Extract the [X, Y] coordinate from the center of the cell holding the provided text.  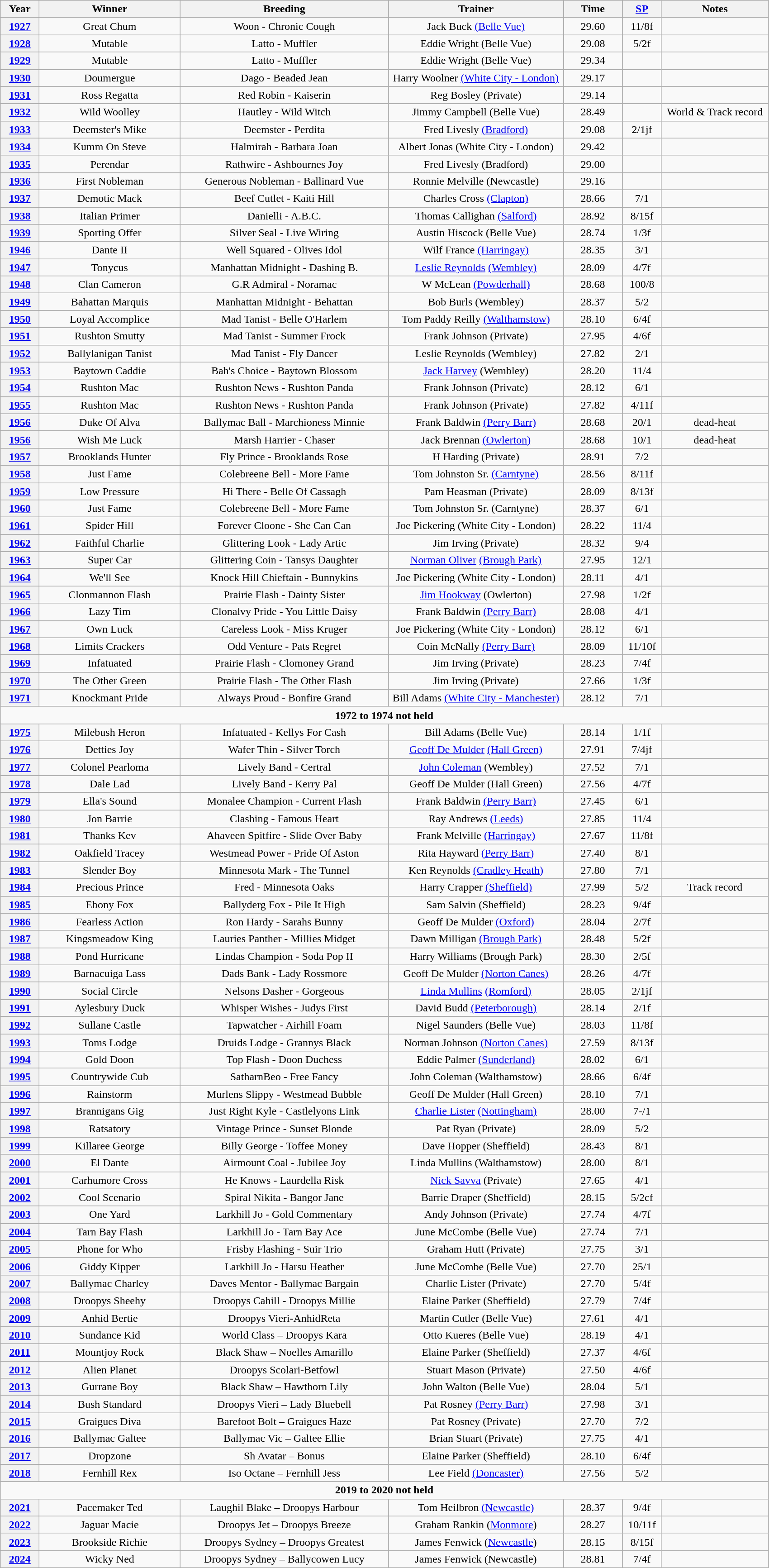
Druids Lodge - Grannys Black [284, 1042]
Aylesbury Duck [109, 1008]
Milebush Heron [109, 732]
1960 [20, 509]
Charles Cross (Clapton) [476, 198]
29.16 [593, 181]
1951 [20, 336]
2014 [20, 1404]
1935 [20, 164]
2024 [20, 1559]
Tonycus [109, 267]
Westmead Power - Pride Of Aston [284, 853]
Andy Johnson (Private) [476, 1215]
World Class – Droopys Kara [284, 1335]
Beef Cutlet - Kaiti Hill [284, 198]
27.79 [593, 1301]
Colonel Pearloma [109, 767]
John Coleman (Wembley) [476, 767]
Kumm On Steve [109, 147]
Limits Crackers [109, 646]
Thanks Kev [109, 836]
Harry Crapper (Sheffield) [476, 887]
1979 [20, 801]
1964 [20, 577]
1975 [20, 732]
2002 [20, 1197]
Prairie Flash - Dainty Sister [284, 595]
Clashing - Famous Heart [284, 819]
Lively Band - Kerry Pal [284, 784]
Charlie Lister (Nottingham) [476, 1111]
The Other Green [109, 681]
Anhid Bertie [109, 1318]
Brookside Richie [109, 1542]
28.19 [593, 1335]
Lazy Tim [109, 612]
1937 [20, 198]
9/4 [642, 543]
28.02 [593, 1060]
2011 [20, 1353]
10/11f [642, 1525]
1991 [20, 1008]
Bahattan Marquis [109, 302]
27.52 [593, 767]
Great Chum [109, 26]
1967 [20, 629]
Bob Burls (Wembley) [476, 302]
27.65 [593, 1180]
1931 [20, 95]
20/1 [642, 422]
Sullane Castle [109, 1025]
Pat Rosney (Perry Barr) [476, 1404]
28.91 [593, 457]
Sporting Offer [109, 233]
2016 [20, 1439]
1996 [20, 1094]
1955 [20, 405]
Hautley - Wild Witch [284, 112]
Jimmy Campbell (Belle Vue) [476, 112]
Geoff De Mulder (Norton Canes) [476, 973]
1978 [20, 784]
28.26 [593, 973]
Iso Octane – Fernhill Jess [284, 1473]
27.45 [593, 801]
Loyal Accomplice [109, 319]
H Harding (Private) [476, 457]
Reg Bosley (Private) [476, 95]
Dante II [109, 250]
Rita Hayward (Perry Barr) [476, 853]
Spiral Nikita - Bangor Jane [284, 1197]
28.03 [593, 1025]
Ron Hardy - Sarahs Bunny [284, 922]
Rathwire - Ashbournes Joy [284, 164]
Pam Heasman (Private) [476, 491]
Infatuated [109, 663]
Pacemaker Ted [109, 1507]
World & Track record [715, 112]
1933 [20, 129]
Woon - Chronic Cough [284, 26]
Spider Hill [109, 526]
Harry Williams (Brough Park) [476, 956]
Black Shaw – Hawthorn Lily [284, 1387]
Mad Tanist - Belle O'Harlem [284, 319]
2018 [20, 1473]
Coin McNally (Perry Barr) [476, 646]
27.99 [593, 887]
29.17 [593, 78]
2/1f [642, 1008]
Carhumore Cross [109, 1180]
27.80 [593, 870]
1958 [20, 474]
Tom Paddy Reilly (Walthamstow) [476, 319]
1990 [20, 991]
Austin Hiscock (Belle Vue) [476, 233]
Lively Band - Certral [284, 767]
2007 [20, 1283]
12/1 [642, 560]
Marsh Harrier - Chaser [284, 439]
Charlie Lister (Private) [476, 1283]
Graham Rankin (Monmore) [476, 1525]
29.14 [593, 95]
28.81 [593, 1559]
Rainstorm [109, 1094]
Clonalvy Pride - You Little Daisy [284, 612]
Nigel Saunders (Belle Vue) [476, 1025]
Larkhill Jo - Tarn Bay Ace [284, 1232]
8/11f [642, 474]
11/10f [642, 646]
Own Luck [109, 629]
Notes [715, 9]
1963 [20, 560]
1936 [20, 181]
Fred - Minnesota Oaks [284, 887]
Graham Hutt (Private) [476, 1249]
2/5f [642, 956]
Well Squared - Olives Idol [284, 250]
Prairie Flash - The Other Flash [284, 681]
Cool Scenario [109, 1197]
1938 [20, 216]
Dropzone [109, 1456]
Odd Venture - Pats Regret [284, 646]
Pat Ryan (Private) [476, 1129]
Ballymac Vic – Galtee Ellie [284, 1439]
Norman Johnson (Norton Canes) [476, 1042]
Tarn Bay Flash [109, 1232]
1983 [20, 870]
2017 [20, 1456]
2023 [20, 1542]
Sundance Kid [109, 1335]
Jim Hookway (Owlerton) [476, 595]
2004 [20, 1232]
Deemster - Perdita [284, 129]
28.32 [593, 543]
Droopys Vieri – Lady Bluebell [284, 1404]
Vintage Prince - Sunset Blonde [284, 1129]
Rushton Smutty [109, 336]
28.27 [593, 1525]
Generous Nobleman - Ballinard Vue [284, 181]
Ross Regatta [109, 95]
Larkhill Jo - Gold Commentary [284, 1215]
Otto Kueres (Belle Vue) [476, 1335]
Ella's Sound [109, 801]
Slender Boy [109, 870]
1947 [20, 267]
27.50 [593, 1370]
Tom Heilbron (Newcastle) [476, 1507]
Droopys Sydney – Ballycowen Lucy [284, 1559]
1946 [20, 250]
Linda Mullins (Walthamstow) [476, 1163]
Ebony Fox [109, 905]
Silver Seal - Live Wiring [284, 233]
Nick Savva (Private) [476, 1180]
Always Proud - Bonfire Grand [284, 698]
1987 [20, 939]
Infatuated - Kellys For Cash [284, 732]
Eddie Palmer (Sunderland) [476, 1060]
SP [642, 9]
Low Pressure [109, 491]
Deemster's Mike [109, 129]
Harry Woolner (White City - London) [476, 78]
Barefoot Bolt – Graigues Haze [284, 1421]
Barnacuiga Lass [109, 973]
Martin Cutler (Belle Vue) [476, 1318]
El Dante [109, 1163]
Dawn Milligan (Brough Park) [476, 939]
10/1 [642, 439]
1977 [20, 767]
Brooklands Hunter [109, 457]
David Budd (Peterborough) [476, 1008]
Duke Of Alva [109, 422]
Ballyderg Fox - Pile It High [284, 905]
Pat Rosney (Private) [476, 1421]
Danielli - A.B.C. [284, 216]
Wicky Ned [109, 1559]
28.43 [593, 1146]
2021 [20, 1507]
Top Flash - Doon Duchess [284, 1060]
25/1 [642, 1266]
28.92 [593, 216]
Lee Field (Doncaster) [476, 1473]
Giddy Kipper [109, 1266]
Glittering Look - Lady Artic [284, 543]
2/1 [642, 353]
Faithful Charlie [109, 543]
Halmirah - Barbara Joan [284, 147]
Year [20, 9]
1934 [20, 147]
Glittering Coin - Tansys Daughter [284, 560]
Monalee Champion - Current Flash [284, 801]
1/2f [642, 595]
100/8 [642, 285]
27.66 [593, 681]
SatharnBeo - Free Fancy [284, 1077]
1997 [20, 1111]
Pond Hurricane [109, 956]
28.30 [593, 956]
29.34 [593, 61]
Bah's Choice - Baytown Blossom [284, 371]
Nelsons Dasher - Gorgeous [284, 991]
2019 to 2020 not held [384, 1490]
Careless Look - Miss Kruger [284, 629]
Demotic Mack [109, 198]
Red Robin - Kaiserin [284, 95]
Wafer Thin - Silver Torch [284, 749]
Detties Joy [109, 749]
Droopys Jet – Droopys Breeze [284, 1525]
1981 [20, 836]
Lauries Panther - Millies Midget [284, 939]
1984 [20, 887]
Sam Salvin (Sheffield) [476, 905]
5/1 [642, 1387]
Bill Adams (White City - Manchester) [476, 698]
Bush Standard [109, 1404]
Manhattan Midnight - Dashing B. [284, 267]
Trainer [476, 9]
Social Circle [109, 991]
Brannigans Gig [109, 1111]
Ray Andrews (Leeds) [476, 819]
1989 [20, 973]
27.37 [593, 1353]
2006 [20, 1266]
2001 [20, 1180]
2009 [20, 1318]
2005 [20, 1249]
2/7f [642, 922]
1948 [20, 285]
Wish Me Luck [109, 439]
Barrie Draper (Sheffield) [476, 1197]
Linda Mullins (Romford) [476, 991]
Knock Hill Chieftain - Bunnykins [284, 577]
1932 [20, 112]
Larkhill Jo - Harsu Heather [284, 1266]
28.20 [593, 371]
1971 [20, 698]
2022 [20, 1525]
John Coleman (Walthamstow) [476, 1077]
27.40 [593, 853]
Jaguar Macie [109, 1525]
7/4jf [642, 749]
1970 [20, 681]
Italian Primer [109, 216]
28.05 [593, 991]
Jon Barrie [109, 819]
Droopys Sydney – Droopys Greatest [284, 1542]
Sh Avatar – Bonus [284, 1456]
Frank Melville (Harringay) [476, 836]
Ballymac Charley [109, 1283]
1952 [20, 353]
1/1f [642, 732]
Minnesota Mark - The Tunnel [284, 870]
Gold Doon [109, 1060]
1976 [20, 749]
Murlens Slippy - Westmead Bubble [284, 1094]
28.35 [593, 250]
Gurrane Boy [109, 1387]
2003 [20, 1215]
Lindas Champion - Soda Pop II [284, 956]
1999 [20, 1146]
28.48 [593, 939]
1993 [20, 1042]
Track record [715, 887]
G.R Admiral - Noramac [284, 285]
1994 [20, 1060]
Doumergue [109, 78]
Perendar [109, 164]
First Nobleman [109, 181]
Droopys Cahill - Droopys Millie [284, 1301]
2000 [20, 1163]
29.00 [593, 164]
We'll See [109, 577]
Laughil Blake – Droopys Harbour [284, 1507]
27.91 [593, 749]
28.56 [593, 474]
Mountjoy Rock [109, 1353]
Kingsmeadow King [109, 939]
Hi There - Belle Of Cassagh [284, 491]
Ratsatory [109, 1129]
John Walton (Belle Vue) [476, 1387]
Droopys Sheehy [109, 1301]
Winner [109, 9]
5/2cf [642, 1197]
7-/1 [642, 1111]
27.67 [593, 836]
Tapwatcher - Airhill Foam [284, 1025]
29.42 [593, 147]
2010 [20, 1335]
Ronnie Melville (Newcastle) [476, 181]
2013 [20, 1387]
Fernhill Rex [109, 1473]
2008 [20, 1301]
Alien Planet [109, 1370]
28.49 [593, 112]
Norman Oliver (Brough Park) [476, 560]
1961 [20, 526]
Phone for Who [109, 1249]
Clonmannon Flash [109, 595]
Clan Cameron [109, 285]
Dago - Beaded Jean [284, 78]
Breeding [284, 9]
W McLean (Powderhall) [476, 285]
1998 [20, 1129]
Baytown Caddie [109, 371]
1992 [20, 1025]
1966 [20, 612]
Jack Harvey (Wembley) [476, 371]
28.11 [593, 577]
1930 [20, 78]
Jack Brennan (Owlerton) [476, 439]
Billy George - Toffee Money [284, 1146]
1980 [20, 819]
Wilf France (Harringay) [476, 250]
Droopys Scolari-Betfowl [284, 1370]
2015 [20, 1421]
Brian Stuart (Private) [476, 1439]
1985 [20, 905]
Whisper Wishes - Judys First [284, 1008]
Bill Adams (Belle Vue) [476, 732]
1954 [20, 388]
One Yard [109, 1215]
Droopys Vieri-AnhidReta [284, 1318]
28.08 [593, 612]
Toms Lodge [109, 1042]
1972 to 1974 not held [384, 715]
5/4f [642, 1283]
1982 [20, 853]
Forever Cloone - She Can Can [284, 526]
Jack Buck (Belle Vue) [476, 26]
27.85 [593, 819]
Knockmant Pride [109, 698]
Fearless Action [109, 922]
Graigues Diva [109, 1421]
Wild Woolley [109, 112]
1986 [20, 922]
Countrywide Cub [109, 1077]
Daves Mentor - Ballymac Bargain [284, 1283]
Oakfield Tracey [109, 853]
Stuart Mason (Private) [476, 1370]
29.60 [593, 26]
Black Shaw – Noelles Amarillo [284, 1353]
1950 [20, 319]
He Knows - Laurdella Risk [284, 1180]
Mad Tanist - Summer Frock [284, 336]
2012 [20, 1370]
1953 [20, 371]
1969 [20, 663]
1995 [20, 1077]
Albert Jonas (White City - London) [476, 147]
1968 [20, 646]
1988 [20, 956]
1962 [20, 543]
Dale Lad [109, 784]
1927 [20, 26]
1928 [20, 43]
1959 [20, 491]
27.59 [593, 1042]
1965 [20, 595]
Fly Prince - Brooklands Rose [284, 457]
1939 [20, 233]
Dads Bank - Lady Rossmore [284, 973]
Airmount Coal - Jubilee Joy [284, 1163]
Manhattan Midnight - Behattan [284, 302]
1949 [20, 302]
Ballymac Ball - Marchioness Minnie [284, 422]
Just Right Kyle - Castlelyons Link [284, 1111]
Thomas Callighan (Salford) [476, 216]
1957 [20, 457]
28.74 [593, 233]
Ken Reynolds (Cradley Heath) [476, 870]
Killaree George [109, 1146]
4/11f [642, 405]
Geoff De Mulder (Oxford) [476, 922]
Precious Prince [109, 887]
Ballylanigan Tanist [109, 353]
Time [593, 9]
Frisby Flashing - Suir Trio [284, 1249]
Super Car [109, 560]
28.22 [593, 526]
Prairie Flash - Clomoney Grand [284, 663]
1929 [20, 61]
Dave Hopper (Sheffield) [476, 1146]
Ballymac Galtee [109, 1439]
Ahaveen Spitfire - Slide Over Baby [284, 836]
Mad Tanist - Fly Dancer [284, 353]
27.61 [593, 1318]
